Detect which cell encompasses the target text, then output its [x, y] center coordinate. 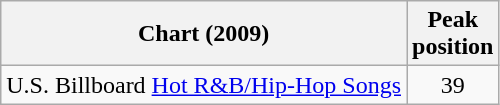
U.S. Billboard Hot R&B/Hip-Hop Songs [204, 85]
39 [453, 85]
Peakposition [453, 34]
Chart (2009) [204, 34]
